Identify which cell holds the provided text, then report its [X, Y] central coordinate. 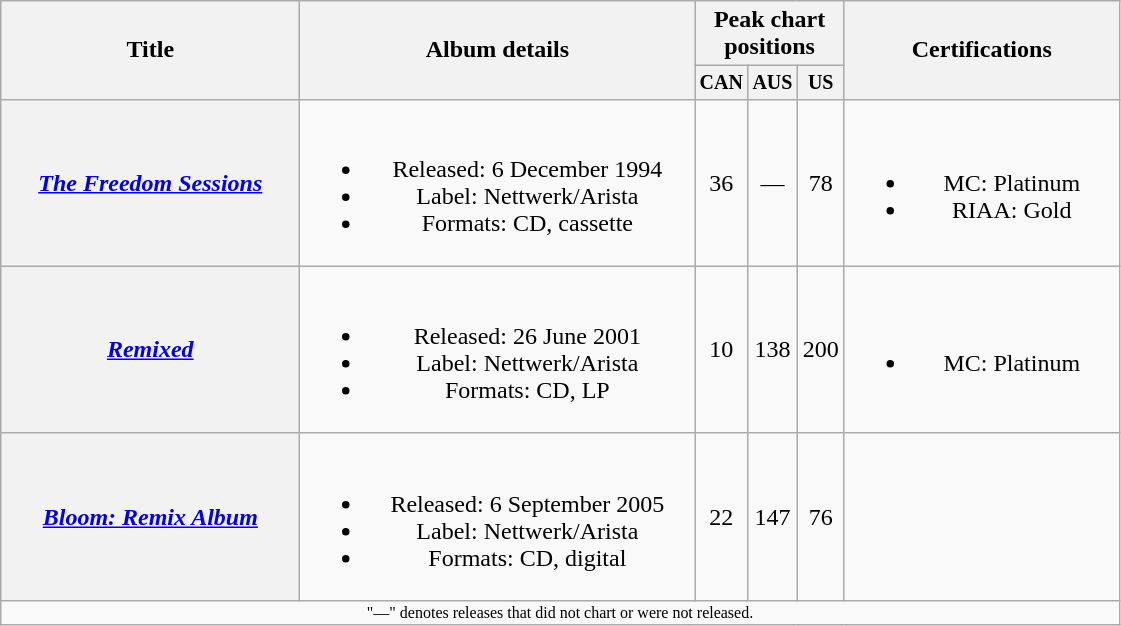
MC: PlatinumRIAA: Gold [982, 182]
— [772, 182]
147 [772, 516]
22 [722, 516]
Released: 26 June 2001Label: Nettwerk/AristaFormats: CD, LP [498, 350]
MC: Platinum [982, 350]
AUS [772, 82]
Bloom: Remix Album [150, 516]
Released: 6 September 2005Label: Nettwerk/AristaFormats: CD, digital [498, 516]
36 [722, 182]
200 [820, 350]
Released: 6 December 1994Label: Nettwerk/AristaFormats: CD, cassette [498, 182]
"—" denotes releases that did not chart or were not released. [560, 612]
Album details [498, 50]
Certifications [982, 50]
The Freedom Sessions [150, 182]
Peak chart positions [770, 34]
76 [820, 516]
US [820, 82]
78 [820, 182]
CAN [722, 82]
Remixed [150, 350]
138 [772, 350]
10 [722, 350]
Title [150, 50]
